From the cell containing the given text, extract its center point as (X, Y) coordinate. 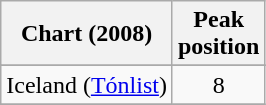
Chart (2008) (87, 34)
Peakposition (218, 34)
Iceland (Tónlist) (87, 85)
8 (218, 85)
